Extract the (x, y) coordinate from the center of the cell holding the provided text.  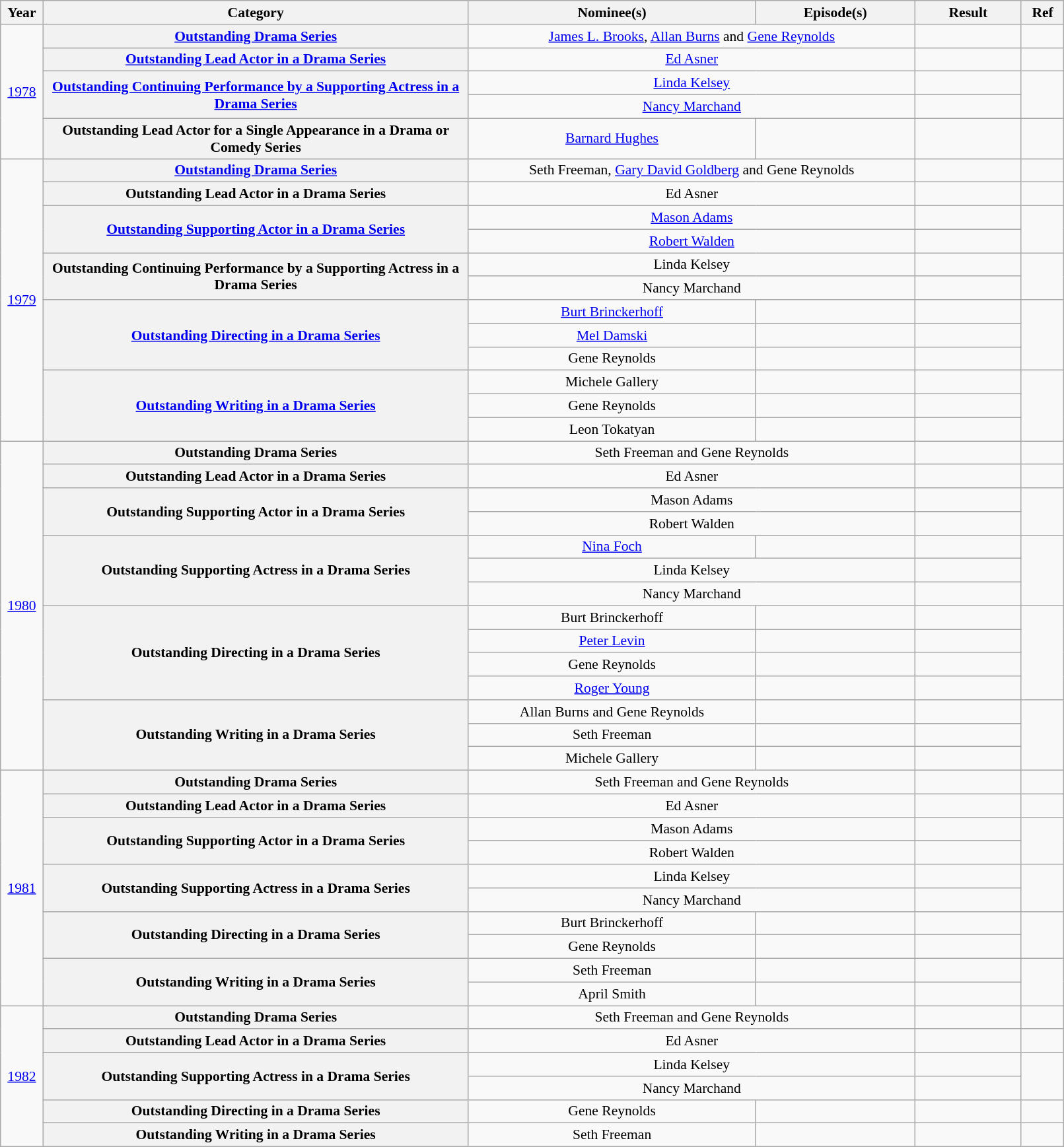
Mel Damski (612, 335)
Allan Burns and Gene Reynolds (612, 712)
April Smith (612, 994)
1980 (22, 606)
Result (968, 13)
James L. Brooks, Allan Burns and Gene Reynolds (692, 36)
Ref (1042, 13)
1982 (22, 1076)
Year (22, 13)
Category (256, 13)
Barnard Hughes (612, 139)
Roger Young (612, 688)
Nina Foch (612, 547)
1978 (22, 92)
Leon Tokatyan (612, 429)
Seth Freeman, Gary David Goldberg and Gene Reynolds (692, 170)
Peter Levin (612, 641)
1979 (22, 300)
Episode(s) (835, 13)
Outstanding Lead Actor for a Single Appearance in a Drama or Comedy Series (256, 139)
1981 (22, 888)
Nominee(s) (612, 13)
